Output the (x, y) coordinate of the center of the cell containing the given text.  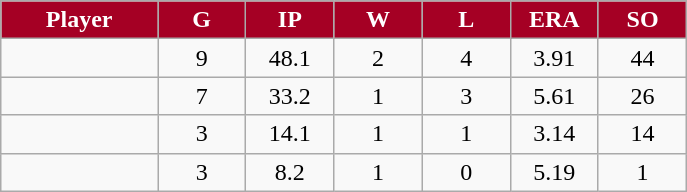
3.14 (554, 134)
0 (466, 172)
SO (642, 20)
26 (642, 96)
3.91 (554, 58)
9 (202, 58)
Player (80, 20)
33.2 (290, 96)
44 (642, 58)
G (202, 20)
7 (202, 96)
W (378, 20)
14 (642, 134)
48.1 (290, 58)
IP (290, 20)
4 (466, 58)
2 (378, 58)
5.19 (554, 172)
8.2 (290, 172)
14.1 (290, 134)
L (466, 20)
5.61 (554, 96)
ERA (554, 20)
